Return the [x, y] coordinate for the center point of the cell that contains the specified text.  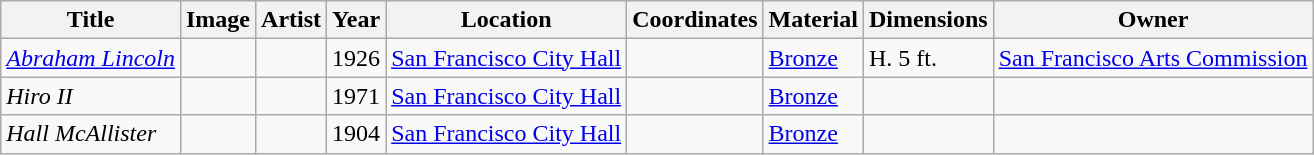
1926 [356, 58]
Material [813, 20]
Hiro II [91, 96]
1904 [356, 134]
Owner [1153, 20]
Abraham Lincoln [91, 58]
Image [218, 20]
Artist [292, 20]
Coordinates [695, 20]
Dimensions [928, 20]
Location [506, 20]
H. 5 ft. [928, 58]
Hall McAllister [91, 134]
Title [91, 20]
Year [356, 20]
San Francisco Arts Commission [1153, 58]
1971 [356, 96]
